For the text-containing cell, return its midpoint in [x, y] coordinate format. 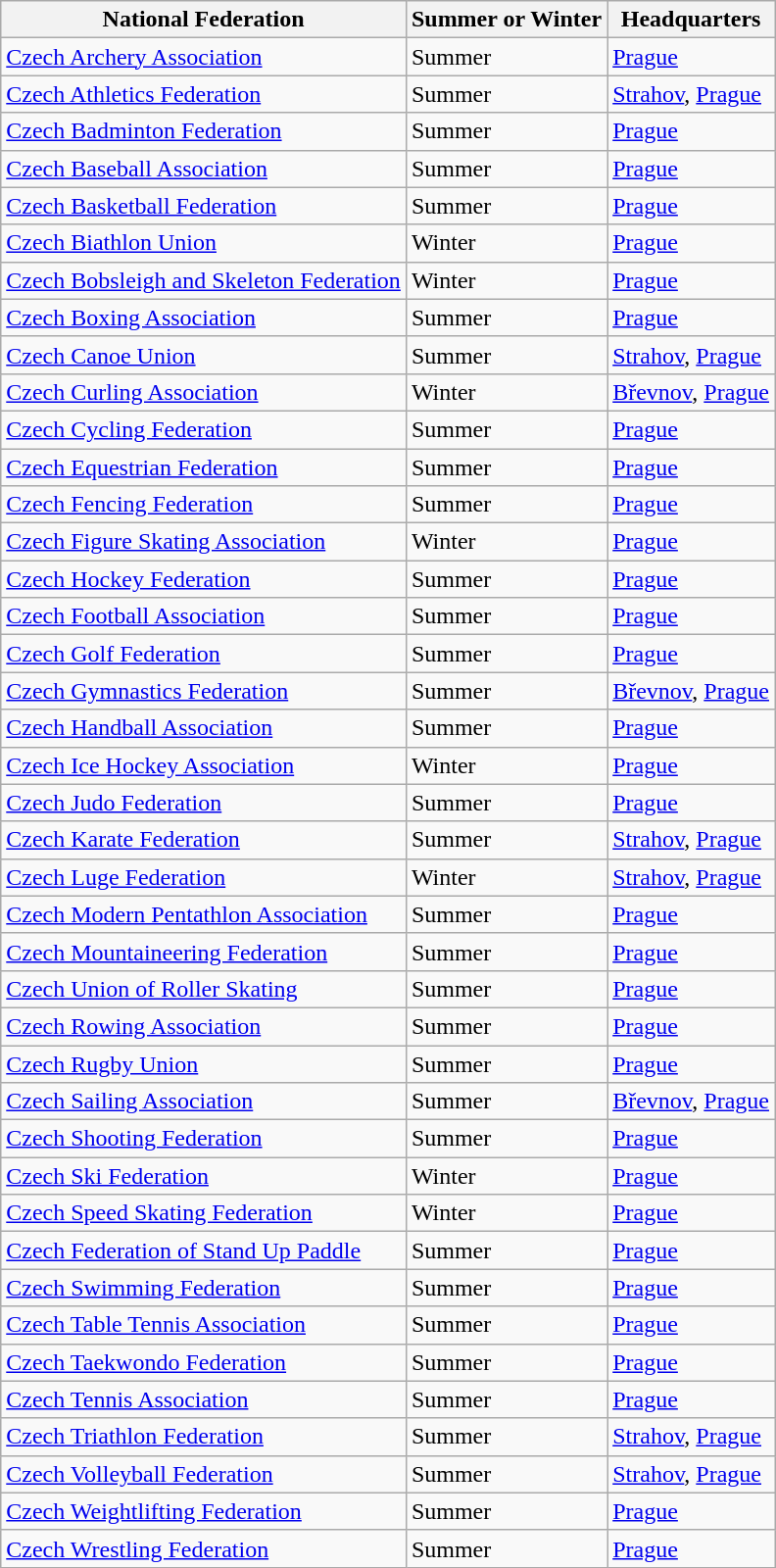
Headquarters [692, 20]
Czech Rowing Association [204, 1026]
Czech Bobsleigh and Skeleton Federation [204, 280]
Czech Ice Hockey Association [204, 765]
Czech Volleyball Federation [204, 1474]
Czech Archery Association [204, 57]
Summer or Winter [506, 20]
Czech Figure Skating Association [204, 542]
Czech Shooting Federation [204, 1139]
Czech Taekwondo Federation [204, 1362]
Czech Hockey Federation [204, 579]
Czech Triathlon Federation [204, 1437]
Czech Karate Federation [204, 840]
Czech Table Tennis Association [204, 1325]
Czech Tennis Association [204, 1399]
Czech Fencing Federation [204, 505]
Czech Basketball Federation [204, 206]
Czech Swimming Federation [204, 1288]
Czech Union of Roller Skating [204, 989]
Czech Wrestling Federation [204, 1548]
Czech Federation of Stand Up Paddle [204, 1250]
Czech Rugby Union [204, 1063]
Czech Ski Federation [204, 1176]
Czech Speed Skating Federation [204, 1213]
Czech Baseball Association [204, 169]
Czech Canoe Union [204, 355]
National Federation [204, 20]
Czech Luge Federation [204, 877]
Czech Badminton Federation [204, 131]
Czech Sailing Association [204, 1102]
Czech Equestrian Federation [204, 467]
Czech Mountaineering Federation [204, 952]
Czech Gymnastics Federation [204, 691]
Czech Athletics Federation [204, 94]
Czech Football Association [204, 616]
Czech Weightlifting Federation [204, 1511]
Czech Judo Federation [204, 803]
Czech Curling Association [204, 392]
Czech Modern Pentathlon Association [204, 914]
Czech Handball Association [204, 728]
Czech Golf Federation [204, 654]
Czech Boxing Association [204, 318]
Czech Cycling Federation [204, 429]
Czech Biathlon Union [204, 243]
